Scan for the cell matching the given text and deliver its (x, y) coordinate at center. 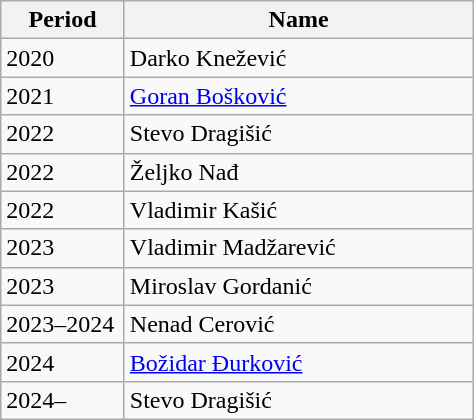
2024– (63, 400)
2020 (63, 58)
Miroslav Gordanić (298, 286)
Period (63, 20)
Name (298, 20)
2021 (63, 96)
Darko Knežević (298, 58)
Željko Nađ (298, 172)
Vladimir Kašić (298, 210)
Božidar Đurković (298, 362)
Vladimir Madžarević (298, 248)
Nenad Cerović (298, 324)
2024 (63, 362)
Goran Bošković (298, 96)
2023–2024 (63, 324)
